Determine the [x, y] coordinate at the center of the cell enclosing the given text.  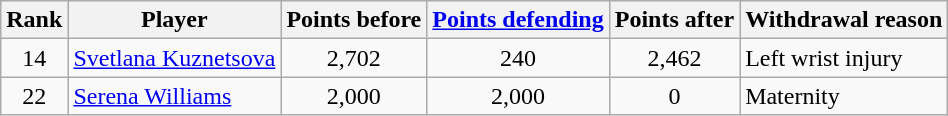
Serena Williams [174, 96]
Withdrawal reason [844, 20]
Rank [34, 20]
14 [34, 58]
Player [174, 20]
Points after [674, 20]
Points defending [518, 20]
Svetlana Kuznetsova [174, 58]
2,702 [354, 58]
240 [518, 58]
Maternity [844, 96]
Left wrist injury [844, 58]
0 [674, 96]
22 [34, 96]
Points before [354, 20]
2,462 [674, 58]
